Capture the cell that displays the provided text and extract its [X, Y] central coordinate. 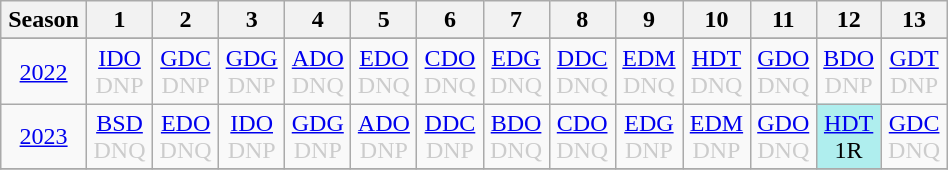
EDMDNQ [649, 72]
4 [318, 20]
HDTDNQ [717, 72]
DDCDNP [450, 136]
EDMDNP [717, 136]
GDCDNP [186, 72]
BSDDNQ [119, 136]
ADODNP [384, 136]
6 [450, 20]
1 [119, 20]
2022 [44, 72]
10 [717, 20]
13 [914, 20]
BDODNQ [516, 136]
Season [44, 20]
3 [252, 20]
ADODNQ [318, 72]
9 [649, 20]
BDODNP [848, 72]
5 [384, 20]
EDGDNP [649, 136]
11 [783, 20]
DDCDNQ [582, 72]
7 [516, 20]
2 [186, 20]
12 [848, 20]
EDGDNQ [516, 72]
GDTDNP [914, 72]
HDT1R [848, 136]
2023 [44, 136]
8 [582, 20]
GDCDNQ [914, 136]
